Identify which cell holds the provided text, then report its (X, Y) central coordinate. 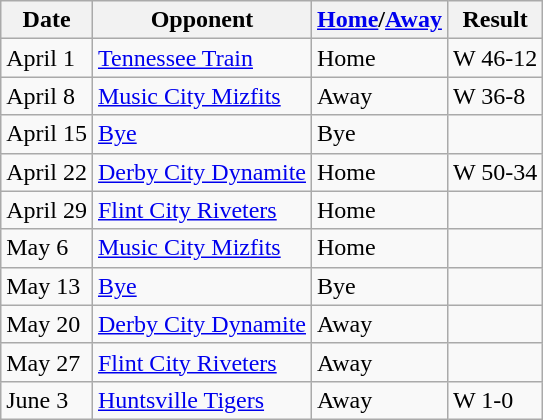
April 1 (47, 58)
W 1-0 (494, 400)
April 15 (47, 134)
April 29 (47, 210)
May 20 (47, 324)
Result (494, 20)
May 27 (47, 362)
Huntsville Tigers (202, 400)
April 8 (47, 96)
Date (47, 20)
W 46-12 (494, 58)
Tennessee Train (202, 58)
Home/Away (380, 20)
May 6 (47, 248)
June 3 (47, 400)
Opponent (202, 20)
May 13 (47, 286)
W 50-34 (494, 172)
April 22 (47, 172)
W 36-8 (494, 96)
